Return [x, y] of the center of cell containing provided text 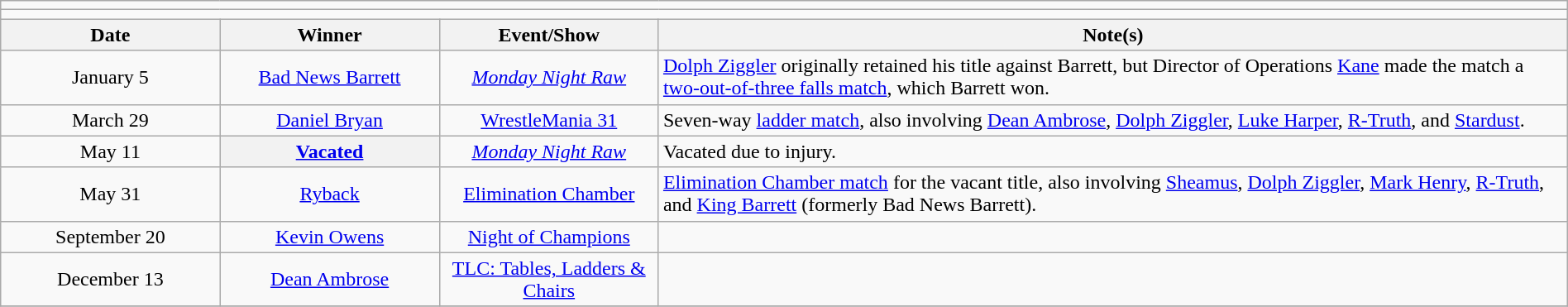
Date [111, 35]
March 29 [111, 120]
May 31 [111, 194]
Winner [329, 35]
WrestleMania 31 [549, 120]
Night of Champions [549, 237]
Dean Ambrose [329, 280]
Bad News Barrett [329, 78]
Note(s) [1113, 35]
Kevin Owens [329, 237]
May 11 [111, 151]
Daniel Bryan [329, 120]
Ryback [329, 194]
Event/Show [549, 35]
September 20 [111, 237]
Vacated due to injury. [1113, 151]
Elimination Chamber [549, 194]
Vacated [329, 151]
December 13 [111, 280]
TLC: Tables, Ladders & Chairs [549, 280]
January 5 [111, 78]
Seven-way ladder match, also involving Dean Ambrose, Dolph Ziggler, Luke Harper, R-Truth, and Stardust. [1113, 120]
